For the text-containing cell, return its midpoint in [x, y] coordinate format. 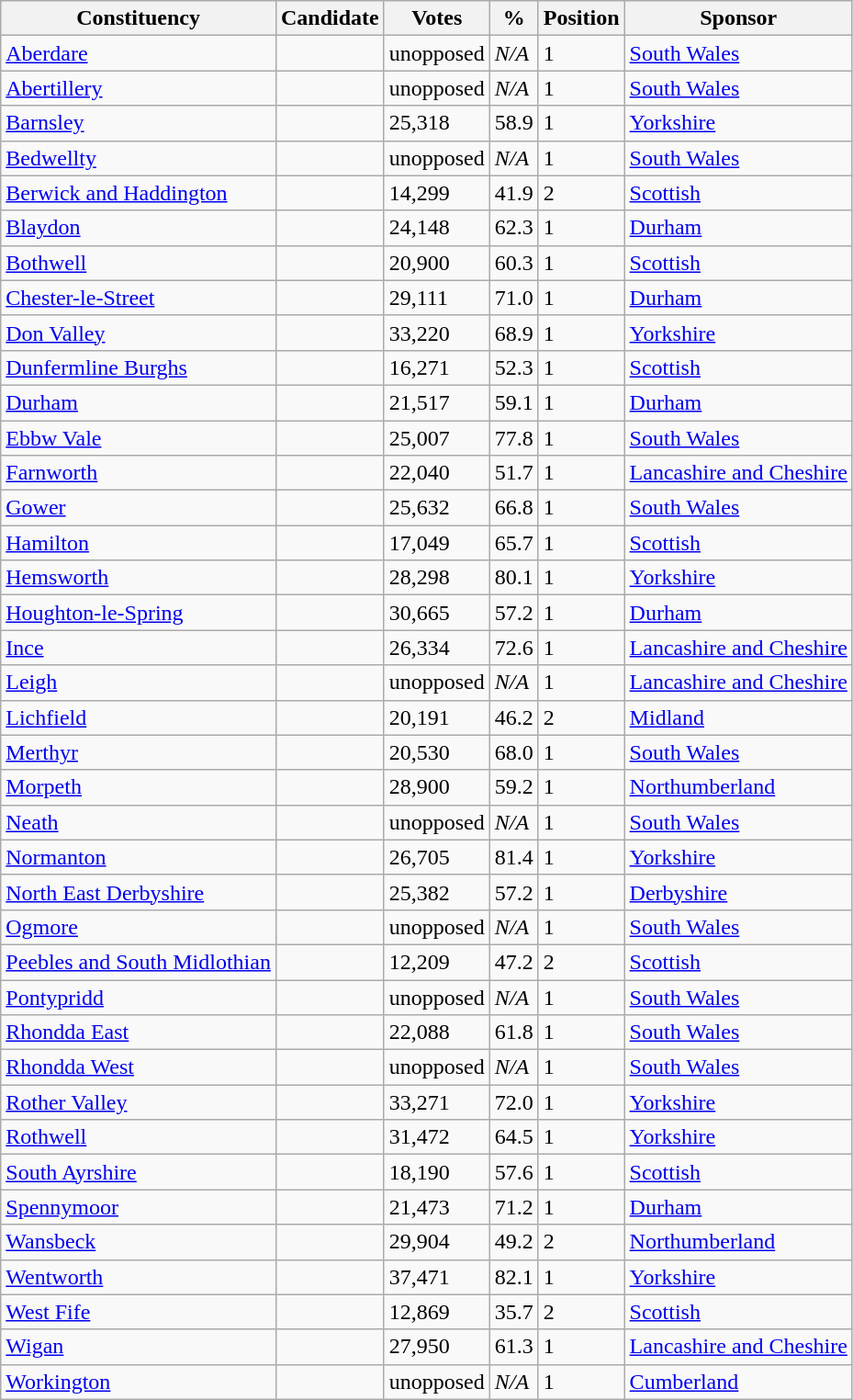
Rhondda East [139, 1033]
61.3 [514, 1347]
Berwick and Haddington [139, 193]
22,040 [437, 473]
Rother Valley [139, 1102]
66.8 [514, 508]
Bothwell [139, 263]
Wentworth [139, 1277]
12,869 [437, 1312]
Blaydon [139, 228]
14,299 [437, 193]
28,900 [437, 787]
82.1 [514, 1277]
Candidate [330, 18]
59.1 [514, 402]
22,088 [437, 1033]
Aberdare [139, 53]
35.7 [514, 1312]
30,665 [437, 613]
41.9 [514, 193]
68.0 [514, 752]
24,148 [437, 228]
18,190 [437, 1172]
77.8 [514, 438]
27,950 [437, 1347]
20,530 [437, 752]
25,318 [437, 123]
46.2 [514, 717]
33,220 [437, 333]
Peebles and South Midlothian [139, 962]
57.6 [514, 1172]
37,471 [437, 1277]
20,900 [437, 263]
North East Derbyshire [139, 892]
52.3 [514, 367]
12,209 [437, 962]
81.4 [514, 857]
Houghton-le-Spring [139, 613]
49.2 [514, 1242]
Sponsor [738, 18]
21,517 [437, 402]
Neath [139, 822]
Hamilton [139, 543]
65.7 [514, 543]
25,382 [437, 892]
Cumberland [738, 1382]
Wansbeck [139, 1242]
17,049 [437, 543]
Farnworth [139, 473]
29,904 [437, 1242]
61.8 [514, 1033]
60.3 [514, 263]
Merthyr [139, 752]
62.3 [514, 228]
72.6 [514, 648]
59.2 [514, 787]
29,111 [437, 298]
Abertillery [139, 88]
33,271 [437, 1102]
25,007 [437, 438]
71.0 [514, 298]
Votes [437, 18]
Normanton [139, 857]
Ince [139, 648]
58.9 [514, 123]
Rhondda West [139, 1067]
Morpeth [139, 787]
31,472 [437, 1137]
72.0 [514, 1102]
Don Valley [139, 333]
26,705 [437, 857]
Constituency [139, 18]
Workington [139, 1382]
Chester-le-Street [139, 298]
80.1 [514, 578]
47.2 [514, 962]
West Fife [139, 1312]
% [514, 18]
Position [581, 18]
Gower [139, 508]
Ogmore [139, 927]
16,271 [437, 367]
Derbyshire [738, 892]
Hemsworth [139, 578]
Lichfield [139, 717]
28,298 [437, 578]
Barnsley [139, 123]
64.5 [514, 1137]
Midland [738, 717]
Dunfermline Burghs [139, 367]
25,632 [437, 508]
Bedwellty [139, 158]
71.2 [514, 1207]
51.7 [514, 473]
Ebbw Vale [139, 438]
Pontypridd [139, 997]
20,191 [437, 717]
21,473 [437, 1207]
Rothwell [139, 1137]
South Ayrshire [139, 1172]
Leigh [139, 683]
68.9 [514, 333]
Spennymoor [139, 1207]
Wigan [139, 1347]
26,334 [437, 648]
